Output the [X, Y] coordinate of the center of the cell containing the given text.  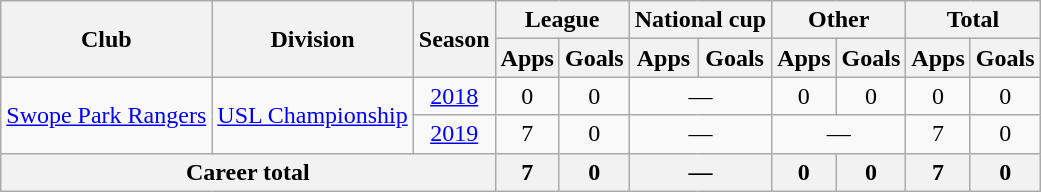
Club [106, 39]
League [562, 20]
National cup [700, 20]
2019 [454, 134]
Division [313, 39]
Swope Park Rangers [106, 115]
Other [839, 20]
USL Championship [313, 115]
Career total [248, 172]
Season [454, 39]
2018 [454, 96]
Total [973, 20]
